Locate the cell with the specified text and output its (X, Y) center coordinate. 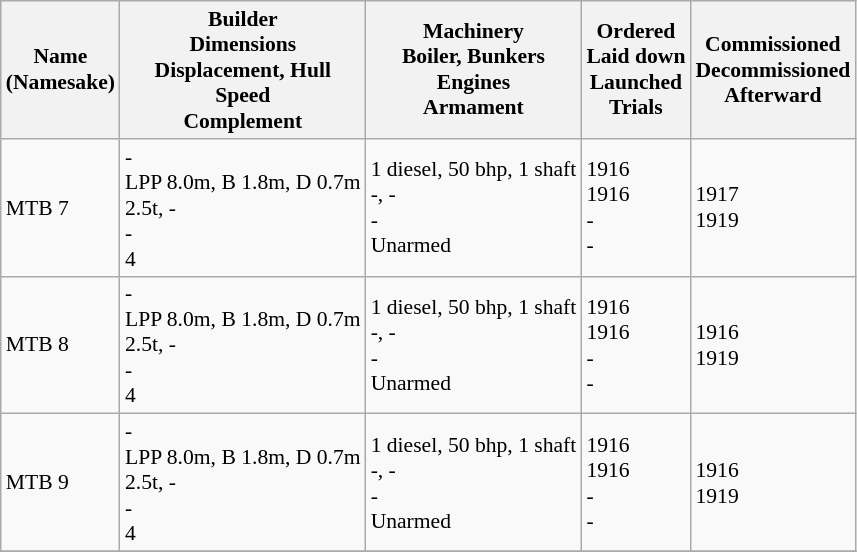
BuilderDimensionsDisplacement, HullSpeedComplement (243, 70)
MTB 8 (60, 345)
Name(Namesake) (60, 70)
CommissionedDecommissionedAfterward (772, 70)
OrderedLaid downLaunchedTrials (636, 70)
MTB 7 (60, 208)
19171919 (772, 208)
MTB 9 (60, 483)
MachineryBoiler, BunkersEnginesArmament (474, 70)
